Identify which cell holds the provided text, then report its (x, y) central coordinate. 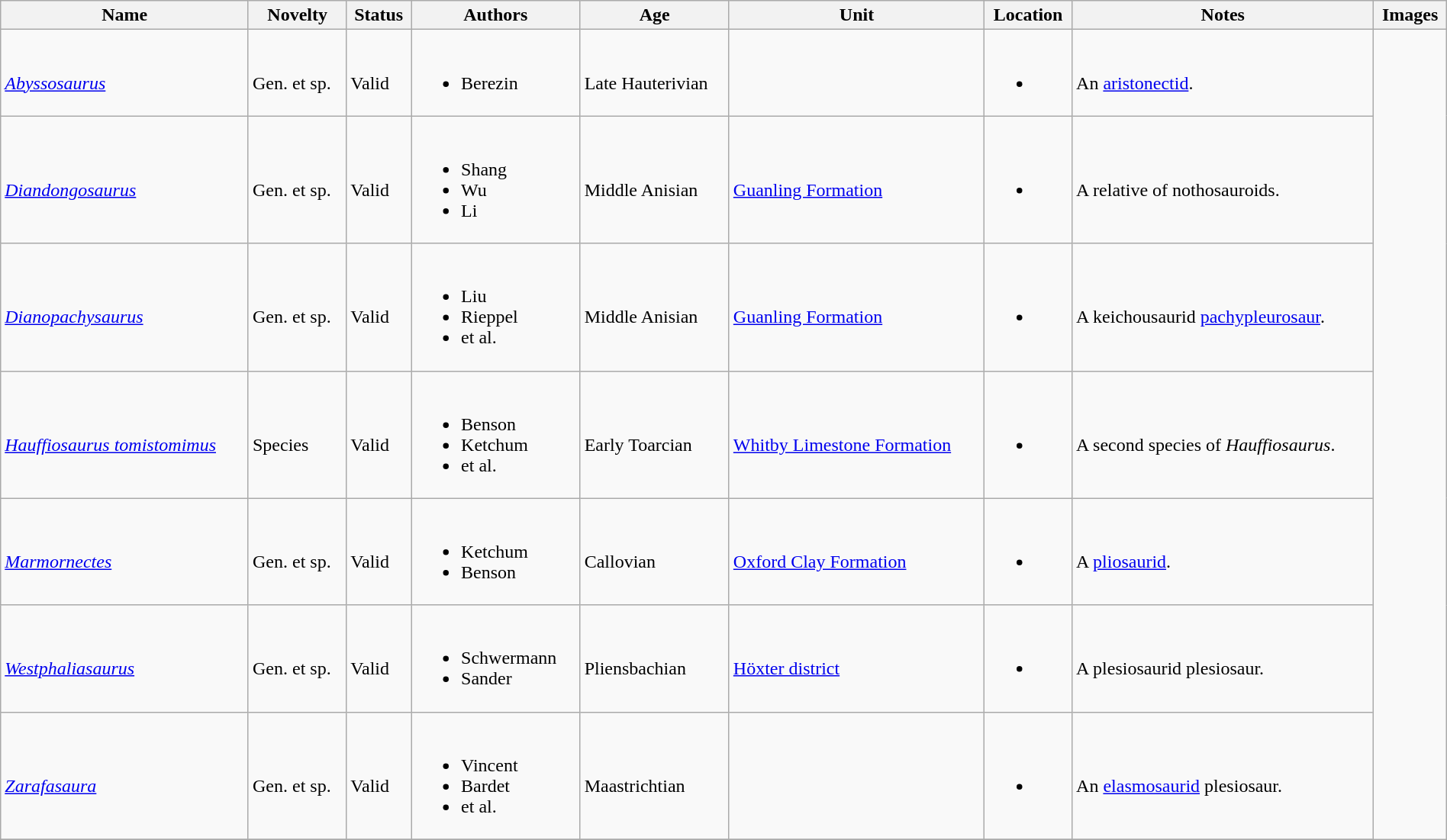
Callovian (655, 552)
Abyssosaurus (125, 73)
Marmornectes (125, 552)
A plesiosaurid plesiosaur. (1223, 658)
A keichousaurid pachypleurosaur. (1223, 307)
Diandongosaurus (125, 180)
Location (1029, 15)
Early Toarcian (655, 435)
Berezin (496, 73)
Pliensbachian (655, 658)
A pliosaurid. (1223, 552)
LiuRieppelet al. (496, 307)
Dianopachysaurus (125, 307)
SchwermannSander (496, 658)
Höxter district (856, 658)
Hauffiosaurus tomistomimus (125, 435)
Images (1410, 15)
Species (297, 435)
Maastrichtian (655, 775)
KetchumBenson (496, 552)
Age (655, 15)
VincentBardetet al. (496, 775)
A relative of nothosauroids. (1223, 180)
Oxford Clay Formation (856, 552)
Zarafasaura (125, 775)
Unit (856, 15)
BensonKetchumet al. (496, 435)
Whitby Limestone Formation (856, 435)
Status (379, 15)
Westphaliasaurus (125, 658)
ShangWuLi (496, 180)
An aristonectid. (1223, 73)
Novelty (297, 15)
Late Hauterivian (655, 73)
A second species of Hauffiosaurus. (1223, 435)
An elasmosaurid plesiosaur. (1223, 775)
Authors (496, 15)
Notes (1223, 15)
Name (125, 15)
